Pinpoint the cell where the given text exists, returning its [X, Y] midpoint coordinate. 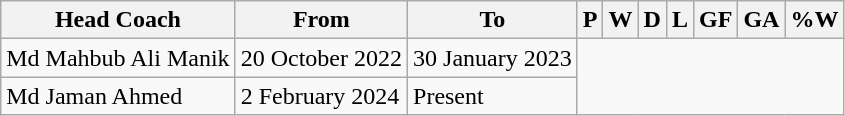
2 February 2024 [321, 96]
From [321, 20]
Md Mahbub Ali Manik [118, 58]
GF [715, 20]
P [590, 20]
Md Jaman Ahmed [118, 96]
%W [814, 20]
L [680, 20]
W [620, 20]
GA [762, 20]
30 January 2023 [493, 58]
To [493, 20]
D [652, 20]
Head Coach [118, 20]
Present [493, 96]
20 October 2022 [321, 58]
